Detect which cell encompasses the target text, then output its [X, Y] center coordinate. 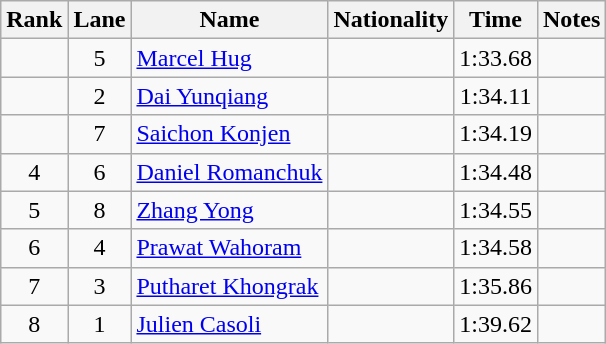
3 [100, 286]
1:34.11 [496, 96]
1:34.19 [496, 134]
Name [230, 20]
Saichon Konjen [230, 134]
Prawat Wahoram [230, 248]
Rank [34, 20]
Nationality [391, 20]
Julien Casoli [230, 324]
1:35.86 [496, 286]
1:34.48 [496, 172]
Time [496, 20]
Marcel Hug [230, 58]
Putharet Khongrak [230, 286]
1 [100, 324]
1:39.62 [496, 324]
Notes [571, 20]
1:34.55 [496, 210]
1:33.68 [496, 58]
Zhang Yong [230, 210]
Lane [100, 20]
2 [100, 96]
Dai Yunqiang [230, 96]
1:34.58 [496, 248]
Daniel Romanchuk [230, 172]
